Search for the cell housing the specified text and yield its [X, Y] center coordinate. 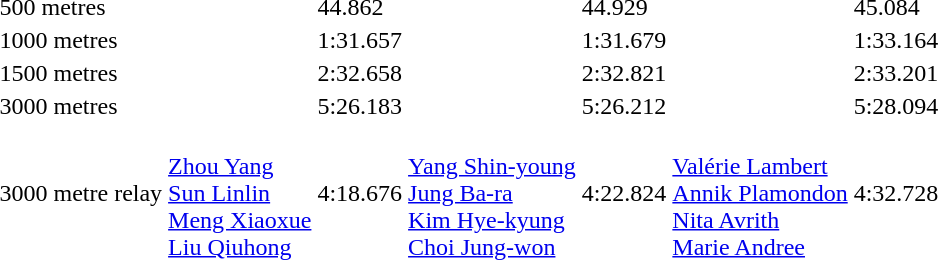
2:32.821 [624, 73]
1:31.657 [360, 40]
1:31.679 [624, 40]
2:32.658 [360, 73]
5:26.212 [624, 106]
5:26.183 [360, 106]
